Search for the cell housing the specified text and yield its (x, y) center coordinate. 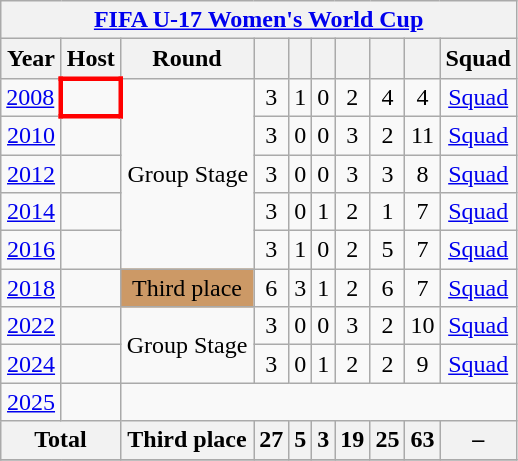
8 (422, 173)
25 (388, 440)
2018 (32, 288)
2010 (32, 135)
2012 (32, 173)
2014 (32, 212)
9 (422, 364)
27 (272, 440)
2022 (32, 326)
FIFA U-17 Women's World Cup (259, 20)
10 (422, 326)
19 (352, 440)
63 (422, 440)
Host (90, 59)
– (478, 440)
Year (32, 59)
Round (186, 59)
Total (61, 440)
2025 (32, 402)
11 (422, 135)
2008 (32, 97)
2016 (32, 250)
2024 (32, 364)
